Capture the cell that displays the provided text and extract its [x, y] central coordinate. 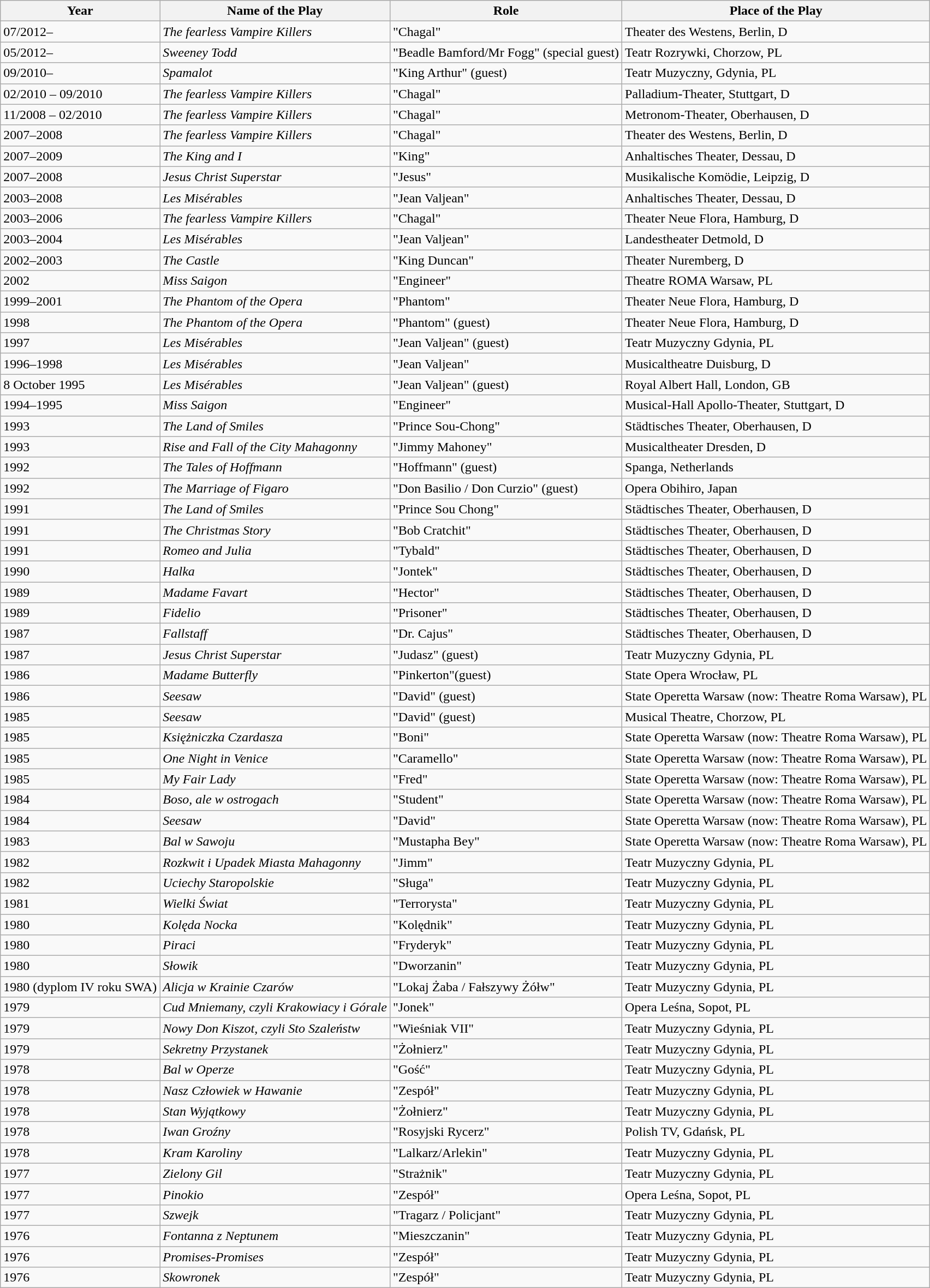
"Jimm" [505, 862]
"Judasz" (guest) [505, 655]
Wielki Świat [275, 903]
"Jontek" [505, 571]
2003–2006 [80, 218]
Bal w Sawoju [275, 841]
"Prince Sou Chong" [505, 509]
Fidelio [275, 613]
Theater Nuremberg, D [776, 260]
Słowik [275, 966]
State Opera Wrocław, PL [776, 675]
"Lalkarz/Arlekin" [505, 1153]
Stan Wyjątkowy [275, 1111]
"Fred" [505, 779]
Madame Butterfly [275, 675]
Name of the Play [275, 11]
2002–2003 [80, 260]
Place of the Play [776, 11]
"Jimmy Mahoney" [505, 447]
Metronom-Theater, Oberhausen, D [776, 115]
09/2010– [80, 73]
The Castle [275, 260]
Pinokio [275, 1194]
"Bob Cratchit" [505, 530]
Alicja w Krainie Czarów [275, 987]
Landestheater Detmold, D [776, 239]
"Pinkerton"(guest) [505, 675]
"Gość" [505, 1070]
02/2010 – 09/2010 [80, 94]
1997 [80, 343]
Fontanna z Neptunem [275, 1236]
05/2012– [80, 52]
"Caramello" [505, 758]
Skowronek [275, 1278]
"Strażnik" [505, 1173]
Musikalische Komödie, Leipzig, D [776, 177]
"King" [505, 156]
1983 [80, 841]
Royal Albert Hall, London, GB [776, 385]
Nasz Człowiek w Hawanie [275, 1091]
2003–2004 [80, 239]
Theatre ROMA Warsaw, PL [776, 281]
"Beadle Bamford/Mr Fogg" (special guest) [505, 52]
Szwejk [275, 1215]
Boso, ale w ostrogach [275, 800]
1981 [80, 903]
"Phantom" [505, 302]
1994–1995 [80, 405]
"King Duncan" [505, 260]
2007–2009 [80, 156]
"Jesus" [505, 177]
"Sługa" [505, 883]
"Boni" [505, 738]
07/2012– [80, 32]
Madame Favart [275, 592]
Uciechy Staropolskie [275, 883]
Rise and Fall of the City Mahagonny [275, 447]
"Phantom" (guest) [505, 322]
Palladium-Theater, Stuttgart, D [776, 94]
Promises-Promises [275, 1256]
"David" [505, 820]
2003–2008 [80, 197]
The King and I [275, 156]
Musicaltheater Dresden, D [776, 447]
Nowy Don Kiszot, czyli Sto Szaleństw [275, 1028]
"Dworzanin" [505, 966]
Halka [275, 571]
The Tales of Hoffmann [275, 468]
1996–1998 [80, 364]
Zielony Gil [275, 1173]
"Mustapha Bey" [505, 841]
The Marriage of Figaro [275, 488]
Fallstaff [275, 634]
11/2008 – 02/2010 [80, 115]
"Jonek" [505, 1008]
Księżniczka Czardasza [275, 738]
Musical-Hall Apollo-Theater, Stuttgart, D [776, 405]
"Fryderyk" [505, 945]
"Tybald" [505, 550]
"Tragarz / Policjant" [505, 1215]
Rozkwit i Upadek Miasta Mahagonny [275, 862]
Romeo and Julia [275, 550]
"Wieśniak VII" [505, 1028]
Spamalot [275, 73]
1980 (dyplom IV roku SWA) [80, 987]
1998 [80, 322]
Opera Obihiro, Japan [776, 488]
Musicaltheatre Duisburg, D [776, 364]
Kram Karoliny [275, 1153]
8 October 1995 [80, 385]
Kolęda Nocka [275, 925]
Piraci [275, 945]
"Lokaj Żaba / Fałszywy Żółw" [505, 987]
Polish TV, Gdańsk, PL [776, 1132]
"Kolędnik" [505, 925]
"Student" [505, 800]
Year [80, 11]
Sweeney Todd [275, 52]
Teatr Muzyczny, Gdynia, PL [776, 73]
"Don Basilio / Don Curzio" (guest) [505, 488]
Musical Theatre, Chorzow, PL [776, 717]
"Hector" [505, 592]
Bal w Operze [275, 1070]
Sekretny Przystanek [275, 1049]
One Night in Venice [275, 758]
"Dr. Cajus" [505, 634]
Cud Mniemany, czyli Krakowiacy i Górale [275, 1008]
"Rosyjski Rycerz" [505, 1132]
1999–2001 [80, 302]
The Christmas Story [275, 530]
Teatr Rozrywki, Chorzow, PL [776, 52]
"King Arthur" (guest) [505, 73]
"Prince Sou-Chong" [505, 426]
"Hoffmann" (guest) [505, 468]
"Prisoner" [505, 613]
Role [505, 11]
Spanga, Netherlands [776, 468]
My Fair Lady [275, 779]
2002 [80, 281]
"Mieszczanin" [505, 1236]
1990 [80, 571]
Iwan Groźny [275, 1132]
"Terrorysta" [505, 903]
